Provide the (x, y) coordinate of the cell's center where the given text is located.  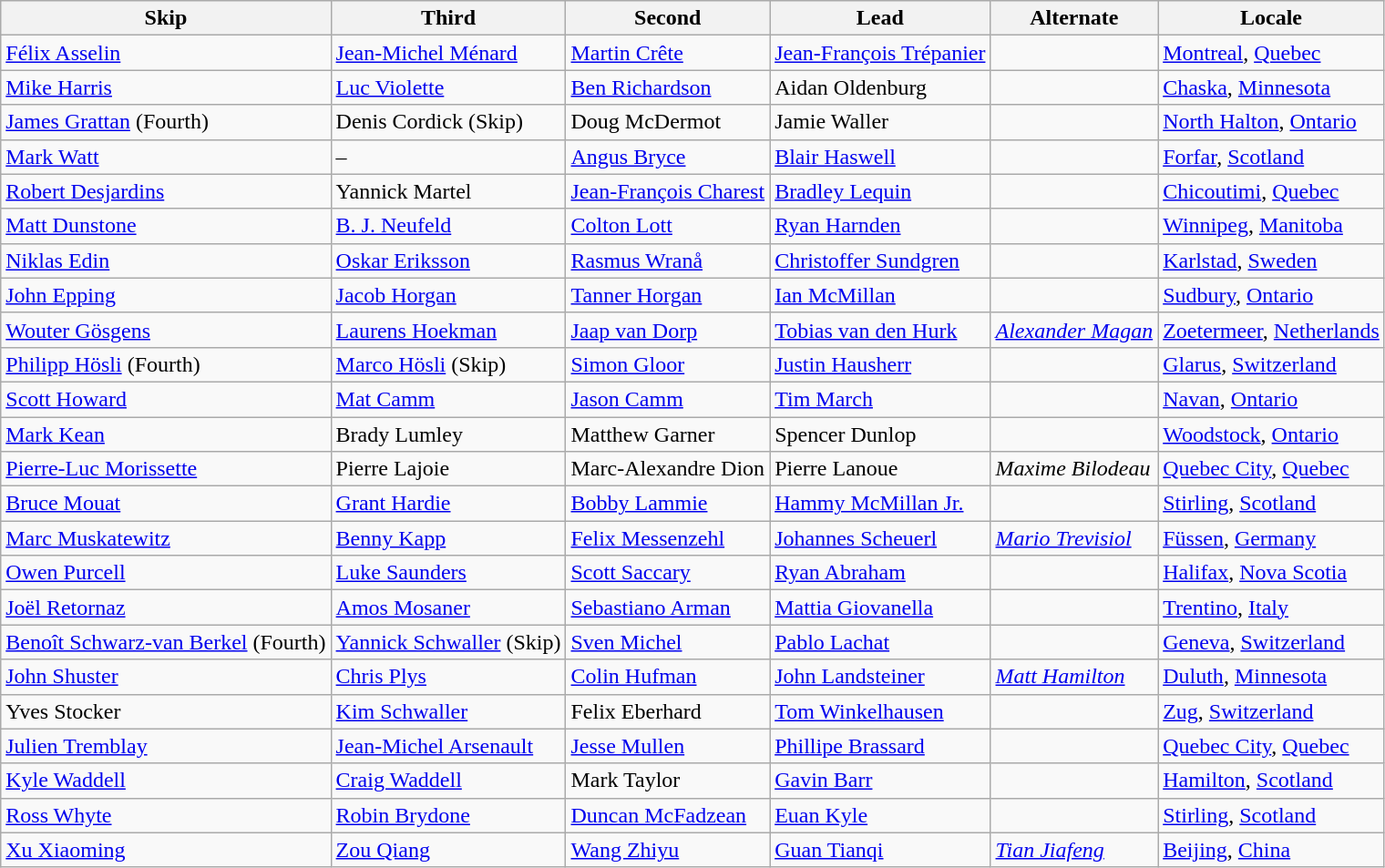
Denis Cordick (Skip) (448, 122)
Bobby Lammie (668, 504)
Hamilton, Scotland (1272, 781)
Zoetermeer, Netherlands (1272, 330)
– (448, 157)
Xu Xiaoming (166, 850)
John Shuster (166, 677)
John Landsteiner (880, 677)
Jaap van Dorp (668, 330)
Phillipe Brassard (880, 746)
Felix Messenzehl (668, 538)
Oskar Eriksson (448, 260)
Chicoutimi, Quebec (1272, 191)
Jean-François Trépanier (880, 53)
Luc Violette (448, 87)
Third (448, 18)
Amos Mosaner (448, 608)
Mark Taylor (668, 781)
James Grattan (Fourth) (166, 122)
Pierre-Luc Morissette (166, 469)
Wang Zhiyu (668, 850)
Navan, Ontario (1272, 399)
Matt Dunstone (166, 226)
Maxime Bilodeau (1074, 469)
Woodstock, Ontario (1272, 434)
Scott Howard (166, 399)
Robin Brydone (448, 815)
Ross Whyte (166, 815)
Hammy McMillan Jr. (880, 504)
Jean-Michel Ménard (448, 53)
Chaska, Minnesota (1272, 87)
Forfar, Scotland (1272, 157)
Benny Kapp (448, 538)
Zug, Switzerland (1272, 711)
John Epping (166, 295)
Bruce Mouat (166, 504)
Lead (880, 18)
Locale (1272, 18)
Kyle Waddell (166, 781)
Benoît Schwarz-van Berkel (Fourth) (166, 642)
Duluth, Minnesota (1272, 677)
Jacob Horgan (448, 295)
Duncan McFadzean (668, 815)
Ian McMillan (880, 295)
Chris Plys (448, 677)
Scott Saccary (668, 573)
Marc-Alexandre Dion (668, 469)
Rasmus Wranå (668, 260)
Jean-Michel Arsenault (448, 746)
Colton Lott (668, 226)
B. J. Neufeld (448, 226)
Luke Saunders (448, 573)
Colin Hufman (668, 677)
Julien Tremblay (166, 746)
Robert Desjardins (166, 191)
Martin Crête (668, 53)
Guan Tianqi (880, 850)
Mark Kean (166, 434)
Tom Winkelhausen (880, 711)
Ryan Harnden (880, 226)
Grant Hardie (448, 504)
Ryan Abraham (880, 573)
Geneva, Switzerland (1272, 642)
Matt Hamilton (1074, 677)
Second (668, 18)
Beijing, China (1272, 850)
Félix Asselin (166, 53)
Blair Haswell (880, 157)
Philipp Hösli (Fourth) (166, 364)
Tian Jiafeng (1074, 850)
Brady Lumley (448, 434)
Pierre Lanoue (880, 469)
Mark Watt (166, 157)
Johannes Scheuerl (880, 538)
Marc Muskatewitz (166, 538)
Spencer Dunlop (880, 434)
Justin Hausherr (880, 364)
Alexander Magan (1074, 330)
Tanner Horgan (668, 295)
Laurens Hoekman (448, 330)
Pablo Lachat (880, 642)
Winnipeg, Manitoba (1272, 226)
Joël Retornaz (166, 608)
Tim March (880, 399)
North Halton, Ontario (1272, 122)
Mario Trevisiol (1074, 538)
Gavin Barr (880, 781)
Alternate (1074, 18)
Ben Richardson (668, 87)
Jamie Waller (880, 122)
Owen Purcell (166, 573)
Sudbury, Ontario (1272, 295)
Mat Camm (448, 399)
Marco Hösli (Skip) (448, 364)
Tobias van den Hurk (880, 330)
Sven Michel (668, 642)
Mike Harris (166, 87)
Doug McDermot (668, 122)
Jason Camm (668, 399)
Mattia Giovanella (880, 608)
Füssen, Germany (1272, 538)
Aidan Oldenburg (880, 87)
Niklas Edin (166, 260)
Angus Bryce (668, 157)
Jean-François Charest (668, 191)
Karlstad, Sweden (1272, 260)
Christoffer Sundgren (880, 260)
Kim Schwaller (448, 711)
Jesse Mullen (668, 746)
Simon Gloor (668, 364)
Bradley Lequin (880, 191)
Montreal, Quebec (1272, 53)
Craig Waddell (448, 781)
Euan Kyle (880, 815)
Trentino, Italy (1272, 608)
Yves Stocker (166, 711)
Sebastiano Arman (668, 608)
Glarus, Switzerland (1272, 364)
Skip (166, 18)
Pierre Lajoie (448, 469)
Matthew Garner (668, 434)
Wouter Gösgens (166, 330)
Yannick Martel (448, 191)
Halifax, Nova Scotia (1272, 573)
Yannick Schwaller (Skip) (448, 642)
Felix Eberhard (668, 711)
Zou Qiang (448, 850)
